For the text-containing cell, return its midpoint in [X, Y] coordinate format. 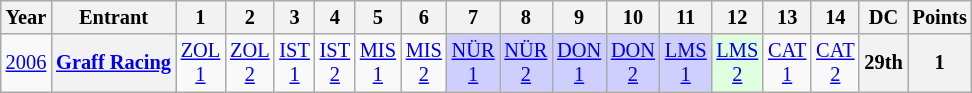
Points [940, 17]
CAT1 [787, 63]
5 [378, 17]
ZOL2 [250, 63]
2006 [26, 63]
11 [686, 17]
LMS2 [737, 63]
3 [294, 17]
9 [579, 17]
IST1 [294, 63]
NÜR2 [526, 63]
Entrant [114, 17]
CAT2 [835, 63]
DC [883, 17]
LMS1 [686, 63]
IST2 [335, 63]
4 [335, 17]
2 [250, 17]
8 [526, 17]
ZOL1 [200, 63]
10 [633, 17]
12 [737, 17]
Graff Racing [114, 63]
6 [424, 17]
14 [835, 17]
DON1 [579, 63]
29th [883, 63]
Year [26, 17]
DON2 [633, 63]
NÜR1 [474, 63]
MIS2 [424, 63]
13 [787, 17]
7 [474, 17]
MIS1 [378, 63]
